Return the [X, Y] coordinate for the center point of the cell that contains the specified text.  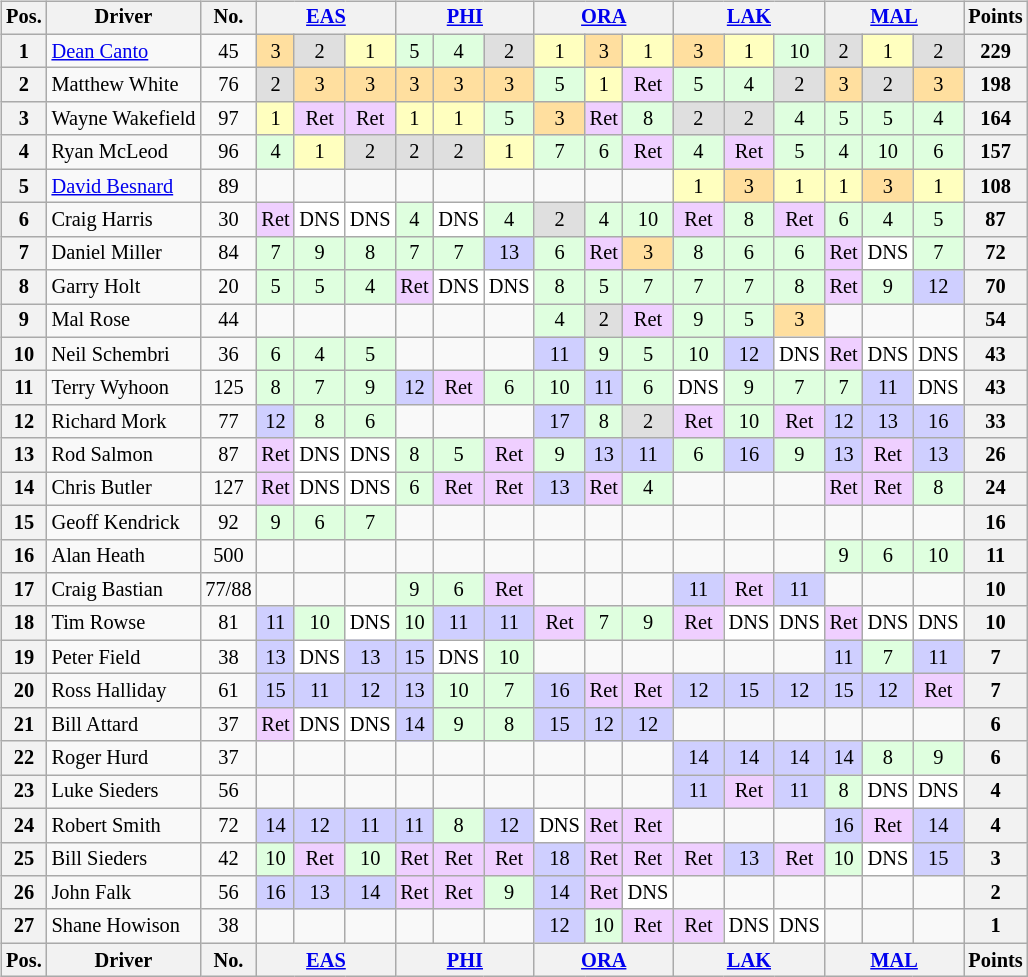
Ryan McLeod [124, 152]
Mal Rose [124, 321]
127 [228, 489]
Alan Heath [124, 556]
36 [228, 354]
Craig Harris [124, 220]
Richard Mork [124, 422]
Luke Sieders [124, 792]
81 [228, 623]
Tim Rowse [124, 623]
Daniel Miller [124, 253]
21 [24, 724]
Bill Attard [124, 724]
Wayne Wakefield [124, 119]
44 [228, 321]
76 [228, 85]
Chris Butler [124, 489]
Ross Halliday [124, 691]
Geoff Kendrick [124, 522]
Garry Holt [124, 287]
157 [996, 152]
164 [996, 119]
97 [228, 119]
108 [996, 186]
33 [996, 422]
Neil Schembri [124, 354]
22 [24, 758]
27 [24, 926]
Craig Bastian [124, 590]
54 [996, 321]
42 [228, 859]
Matthew White [124, 85]
Rod Salmon [124, 455]
96 [228, 152]
Dean Canto [124, 51]
229 [996, 51]
77/88 [228, 590]
Terry Wyhoon [124, 388]
23 [24, 792]
92 [228, 522]
84 [228, 253]
45 [228, 51]
Bill Sieders [124, 859]
61 [228, 691]
70 [996, 287]
19 [24, 657]
30 [228, 220]
89 [228, 186]
Shane Howison [124, 926]
77 [228, 422]
Robert Smith [124, 825]
Roger Hurd [124, 758]
David Besnard [124, 186]
198 [996, 85]
Peter Field [124, 657]
John Falk [124, 893]
25 [24, 859]
125 [228, 388]
500 [228, 556]
